Search for the cell housing the specified text and yield its [X, Y] center coordinate. 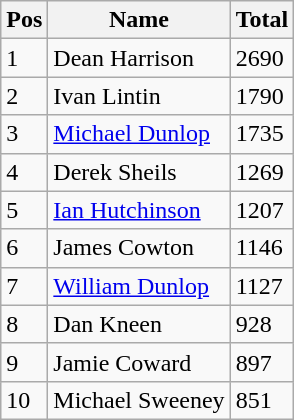
7 [24, 286]
9 [24, 362]
Michael Dunlop [139, 134]
2690 [262, 58]
Ian Hutchinson [139, 210]
Derek Sheils [139, 172]
James Cowton [139, 248]
1790 [262, 96]
897 [262, 362]
Ivan Lintin [139, 96]
Pos [24, 20]
1735 [262, 134]
Michael Sweeney [139, 400]
Total [262, 20]
10 [24, 400]
Dean Harrison [139, 58]
1 [24, 58]
Name [139, 20]
6 [24, 248]
Jamie Coward [139, 362]
1269 [262, 172]
8 [24, 324]
1207 [262, 210]
928 [262, 324]
1127 [262, 286]
851 [262, 400]
2 [24, 96]
William Dunlop [139, 286]
4 [24, 172]
1146 [262, 248]
Dan Kneen [139, 324]
5 [24, 210]
3 [24, 134]
